Scan for the cell matching the given text and deliver its (x, y) coordinate at center. 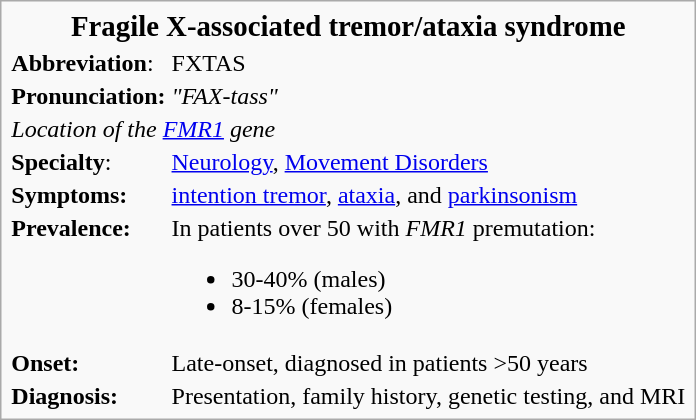
intention tremor, ataxia, and parkinsonism (428, 195)
Presentation, family history, genetic testing, and MRI (428, 396)
Prevalence: (88, 279)
Fragile X-associated tremor/ataxia syndrome (348, 27)
Symptoms: (88, 195)
Location of the FMR1 gene (348, 129)
Late-onset, diagnosed in patients >50 years (428, 363)
In patients over 50 with FMR1 premutation:30-40% (males)8-15% (females) (428, 279)
Neurology, Movement Disorders (428, 162)
Specialty: (88, 162)
Pronunciation: (88, 96)
FXTAS (428, 63)
Diagnosis: (88, 396)
Abbreviation: (88, 63)
Onset: (88, 363)
"FAX-tass" (428, 96)
